Determine the (x, y) coordinate at the center of the cell enclosing the given text.  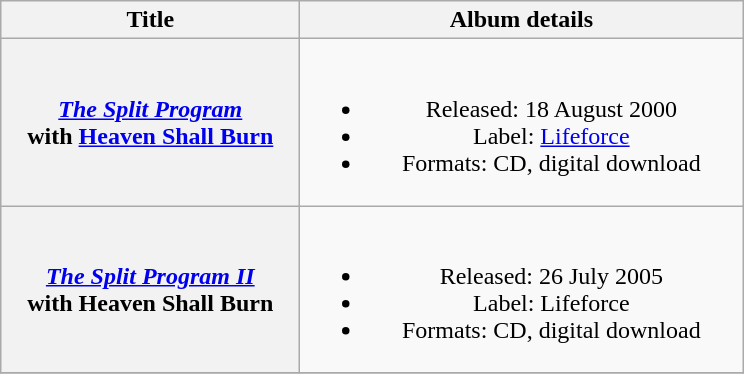
Album details (522, 20)
Title (150, 20)
Released: 26 July 2005Label: LifeforceFormats: CD, digital download (522, 290)
The Split Programwith Heaven Shall Burn (150, 122)
Released: 18 August 2000Label: LifeforceFormats: CD, digital download (522, 122)
The Split Program IIwith Heaven Shall Burn (150, 290)
